Provide the [X, Y] coordinate of the cell's center where the given text is located.  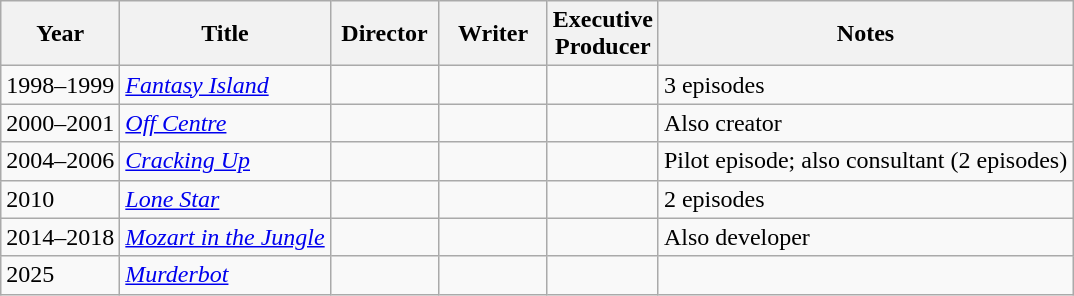
Off Centre [225, 123]
Fantasy Island [225, 85]
Murderbot [225, 275]
Director [384, 34]
Title [225, 34]
Lone Star [225, 199]
Mozart in the Jungle [225, 237]
Also creator [865, 123]
Also developer [865, 237]
Notes [865, 34]
2 episodes [865, 199]
Pilot episode; also consultant (2 episodes) [865, 161]
2004–2006 [60, 161]
ExecutiveProducer [602, 34]
Cracking Up [225, 161]
1998–1999 [60, 85]
Year [60, 34]
Writer [494, 34]
2025 [60, 275]
2000–2001 [60, 123]
2014–2018 [60, 237]
3 episodes [865, 85]
2010 [60, 199]
